Identify which cell holds the provided text, then report its [X, Y] central coordinate. 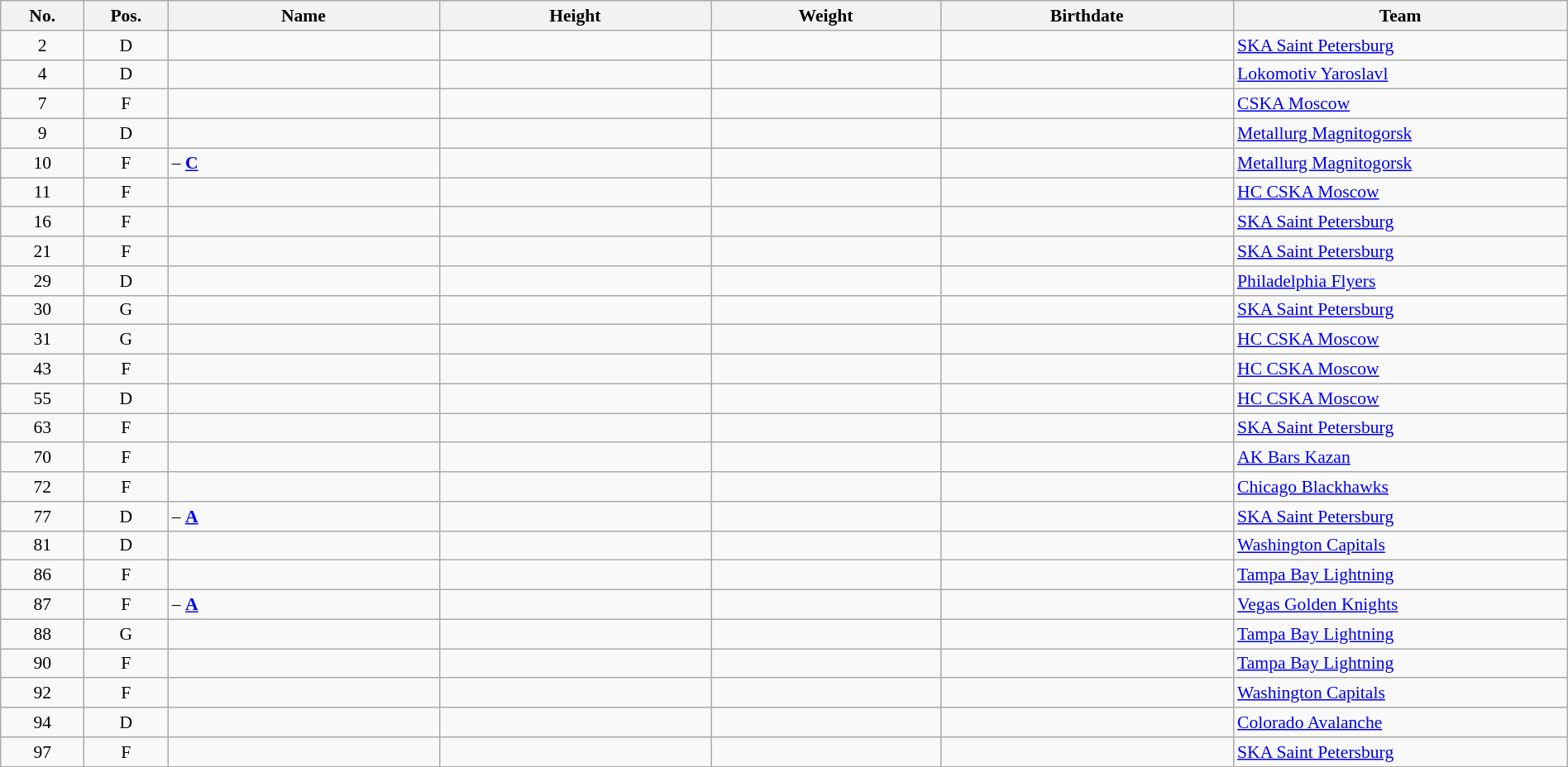
CSKA Moscow [1400, 104]
10 [43, 163]
Philadelphia Flyers [1400, 281]
7 [43, 104]
30 [43, 310]
87 [43, 605]
94 [43, 722]
81 [43, 545]
29 [43, 281]
63 [43, 428]
4 [43, 74]
No. [43, 16]
16 [43, 222]
86 [43, 575]
97 [43, 752]
11 [43, 193]
– C [304, 163]
55 [43, 398]
Chicago Blackhawks [1400, 487]
Vegas Golden Knights [1400, 605]
Birthdate [1087, 16]
70 [43, 458]
92 [43, 693]
Weight [826, 16]
90 [43, 664]
88 [43, 634]
43 [43, 369]
Height [575, 16]
AK Bars Kazan [1400, 458]
31 [43, 340]
77 [43, 517]
Lokomotiv Yaroslavl [1400, 74]
72 [43, 487]
Team [1400, 16]
Pos. [126, 16]
21 [43, 251]
Name [304, 16]
Colorado Avalanche [1400, 722]
2 [43, 45]
9 [43, 134]
